Search for the cell housing the specified text and yield its (x, y) center coordinate. 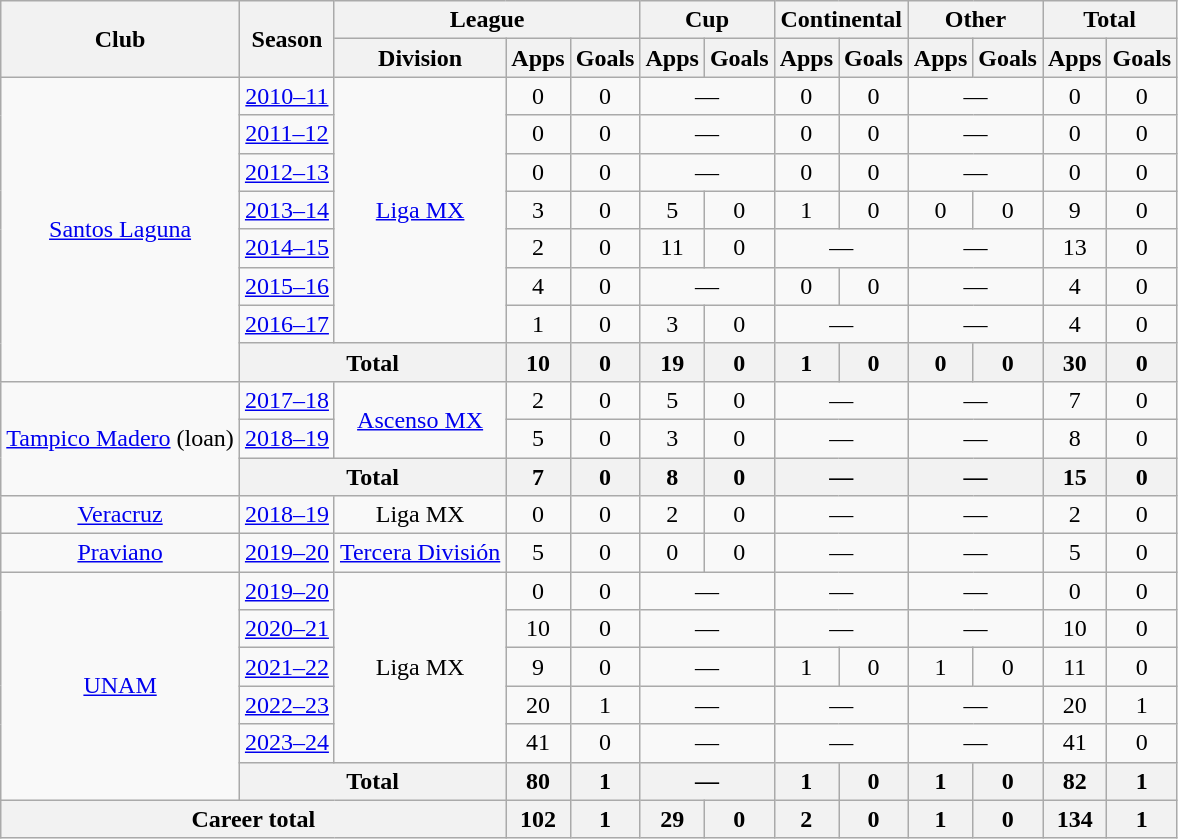
UNAM (120, 686)
Veracruz (120, 515)
82 (1074, 781)
2021–22 (286, 667)
134 (1074, 819)
Santos Laguna (120, 229)
League (487, 20)
2013–14 (286, 210)
2016–17 (286, 324)
2012–13 (286, 172)
Cup (707, 20)
Tercera División (420, 553)
2011–12 (286, 134)
Ascenso MX (420, 419)
2015–16 (286, 286)
30 (1074, 362)
13 (1074, 248)
2017–18 (286, 400)
102 (538, 819)
2022–23 (286, 705)
Club (120, 39)
15 (1074, 477)
19 (672, 362)
2010–11 (286, 96)
80 (538, 781)
29 (672, 819)
Praviano (120, 553)
Division (420, 58)
2020–21 (286, 629)
Other (975, 20)
Season (286, 39)
2014–15 (286, 248)
Continental (841, 20)
Tampico Madero (loan) (120, 438)
2023–24 (286, 743)
Career total (254, 819)
